Return the [X, Y] coordinate for the center point of the cell that contains the specified text.  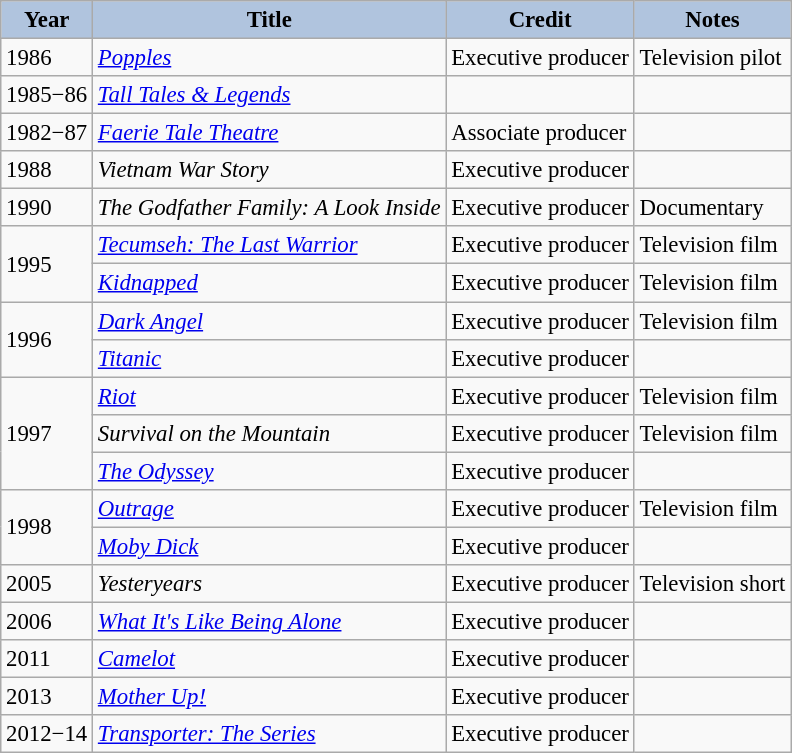
1985−86 [47, 95]
1998 [47, 528]
Riot [270, 396]
2013 [47, 697]
2012−14 [47, 734]
1997 [47, 434]
1988 [47, 170]
Documentary [712, 208]
Notes [712, 20]
Credit [540, 20]
1996 [47, 340]
1986 [47, 58]
Yesteryears [270, 584]
Faerie Tale Theatre [270, 133]
What It's Like Being Alone [270, 621]
Tecumseh: The Last Warrior [270, 245]
Camelot [270, 659]
Vietnam War Story [270, 170]
Dark Angel [270, 321]
1990 [47, 208]
1995 [47, 264]
Transporter: The Series [270, 734]
Moby Dick [270, 546]
Survival on the Mountain [270, 433]
2005 [47, 584]
Mother Up! [270, 697]
Year [47, 20]
The Odyssey [270, 471]
Tall Tales & Legends [270, 95]
Outrage [270, 509]
Popples [270, 58]
Associate producer [540, 133]
Kidnapped [270, 283]
The Godfather Family: A Look Inside [270, 208]
Title [270, 20]
2006 [47, 621]
1982−87 [47, 133]
Titanic [270, 358]
Television pilot [712, 58]
2011 [47, 659]
Television short [712, 584]
